Return (X, Y) of the center of cell containing provided text 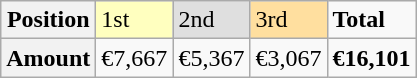
€16,101 (372, 58)
3rd (288, 20)
Amount (48, 58)
2nd (212, 20)
€7,667 (134, 58)
€3,067 (288, 58)
Position (48, 20)
1st (134, 20)
€5,367 (212, 58)
Total (372, 20)
